From the cell containing the given text, extract its center point as [X, Y] coordinate. 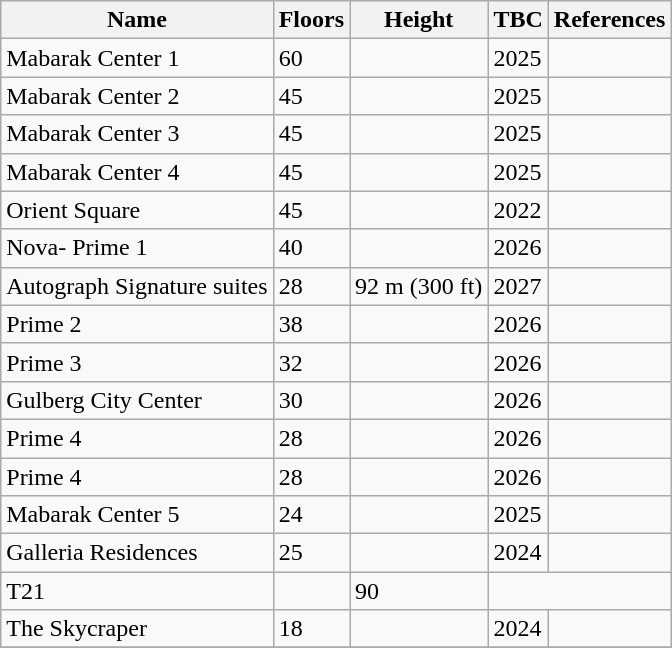
Mabarak Center 3 [137, 134]
Galleria Residences [137, 553]
Height [419, 20]
Orient Square [137, 210]
Prime 2 [137, 324]
Mabarak Center 2 [137, 96]
18 [311, 629]
92 m (300 ft) [419, 286]
Mabarak Center 4 [137, 172]
TBC [518, 20]
2022 [518, 210]
38 [311, 324]
Mabarak Center 1 [137, 58]
25 [311, 553]
60 [311, 58]
Name [137, 20]
T21 [137, 591]
Prime 3 [137, 362]
2027 [518, 286]
30 [311, 400]
90 [419, 591]
The Skycraper [137, 629]
References [610, 20]
Autograph Signature suites [137, 286]
Nova- Prime 1 [137, 248]
24 [311, 515]
Floors [311, 20]
32 [311, 362]
Gulberg City Center [137, 400]
40 [311, 248]
Mabarak Center 5 [137, 515]
